Identify which cell holds the provided text, then report its (X, Y) central coordinate. 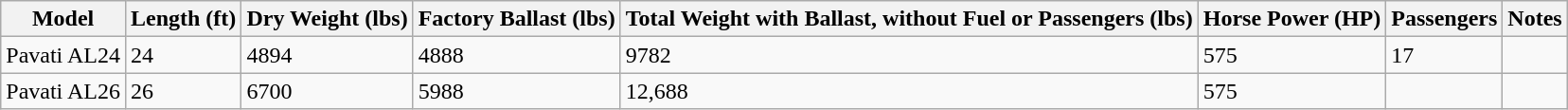
17 (1445, 55)
4894 (328, 55)
Total Weight with Ballast, without Fuel or Passengers (lbs) (909, 19)
Model (63, 19)
Pavati AL26 (63, 91)
Pavati AL24 (63, 55)
5988 (517, 91)
24 (183, 55)
4888 (517, 55)
Horse Power (HP) (1292, 19)
26 (183, 91)
12,688 (909, 91)
Passengers (1445, 19)
Factory Ballast (lbs) (517, 19)
Dry Weight (lbs) (328, 19)
6700 (328, 91)
Notes (1535, 19)
Length (ft) (183, 19)
9782 (909, 55)
